Locate the cell with the specified text and output its [x, y] center coordinate. 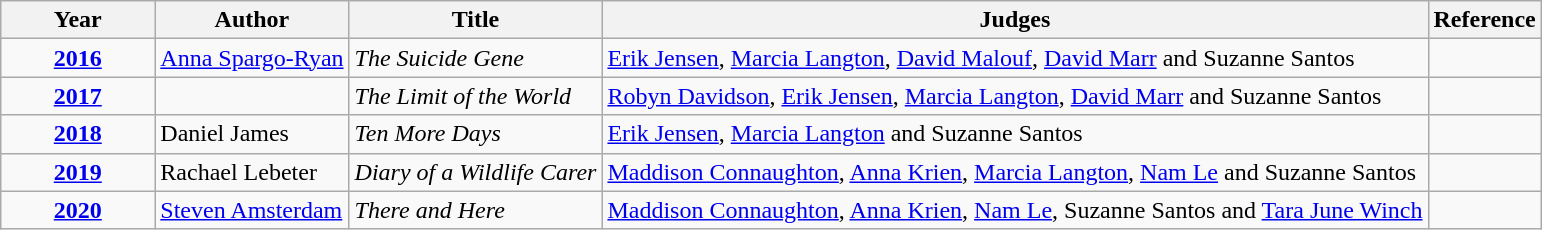
Anna Spargo-Ryan [252, 58]
Year [78, 20]
Reference [1484, 20]
The Suicide Gene [476, 58]
There and Here [476, 210]
2017 [78, 96]
Rachael Lebeter [252, 172]
Erik Jensen, Marcia Langton, David Malouf, David Marr and Suzanne Santos [1015, 58]
Judges [1015, 20]
Daniel James [252, 134]
2020 [78, 210]
2018 [78, 134]
The Limit of the World [476, 96]
Author [252, 20]
Diary of a Wildlife Carer [476, 172]
Steven Amsterdam [252, 210]
Maddison Connaughton, Anna Krien, Marcia Langton, Nam Le and Suzanne Santos [1015, 172]
2016 [78, 58]
Title [476, 20]
Ten More Days [476, 134]
Robyn Davidson, Erik Jensen, Marcia Langton, David Marr and Suzanne Santos [1015, 96]
2019 [78, 172]
Erik Jensen, Marcia Langton and Suzanne Santos [1015, 134]
Maddison Connaughton, Anna Krien, Nam Le, Suzanne Santos and Tara June Winch [1015, 210]
